Return (X, Y) of the center of cell containing provided text 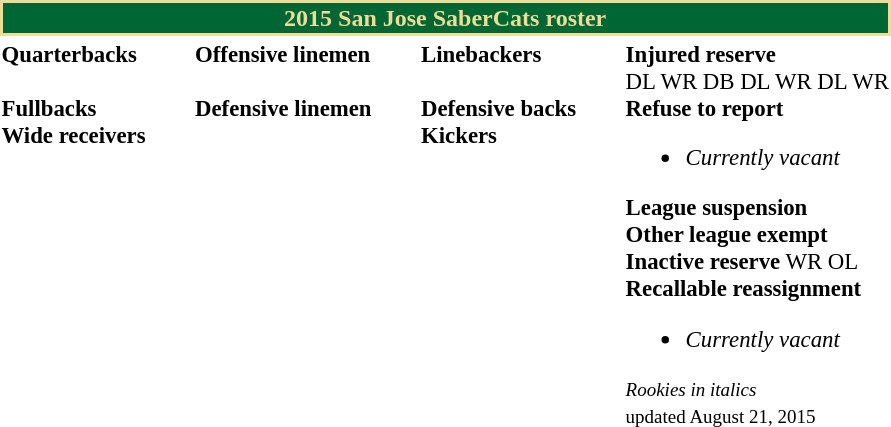
2015 San Jose SaberCats roster (445, 18)
